Scan for the cell matching the given text and deliver its (X, Y) coordinate at center. 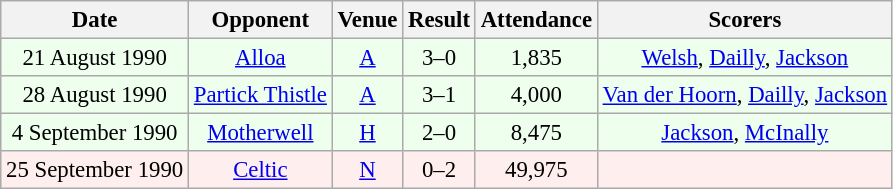
4,000 (536, 95)
49,975 (536, 170)
4 September 1990 (95, 133)
3–0 (440, 58)
Welsh, Dailly, Jackson (744, 58)
21 August 1990 (95, 58)
1,835 (536, 58)
Attendance (536, 20)
Venue (368, 20)
25 September 1990 (95, 170)
Date (95, 20)
Alloa (261, 58)
Motherwell (261, 133)
3–1 (440, 95)
2–0 (440, 133)
Partick Thistle (261, 95)
0–2 (440, 170)
H (368, 133)
Van der Hoorn, Dailly, Jackson (744, 95)
28 August 1990 (95, 95)
Scorers (744, 20)
Opponent (261, 20)
Result (440, 20)
8,475 (536, 133)
Jackson, McInally (744, 133)
Celtic (261, 170)
N (368, 170)
